From the cell containing the given text, extract its center point as [x, y] coordinate. 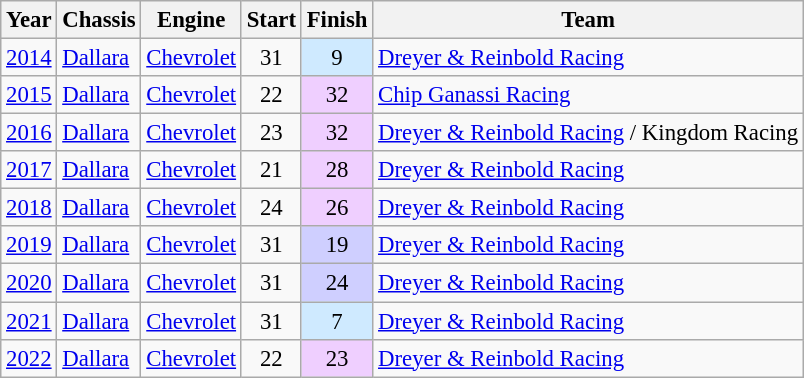
Year [29, 20]
2022 [29, 358]
Chip Ganassi Racing [588, 95]
28 [336, 170]
21 [271, 170]
Finish [336, 20]
19 [336, 245]
Team [588, 20]
7 [336, 321]
2016 [29, 133]
Chassis [99, 20]
2015 [29, 95]
2017 [29, 170]
2014 [29, 58]
9 [336, 58]
2019 [29, 245]
26 [336, 208]
Dreyer & Reinbold Racing / Kingdom Racing [588, 133]
Start [271, 20]
Engine [191, 20]
2018 [29, 208]
2020 [29, 283]
2021 [29, 321]
